Search for the cell housing the specified text and yield its [X, Y] center coordinate. 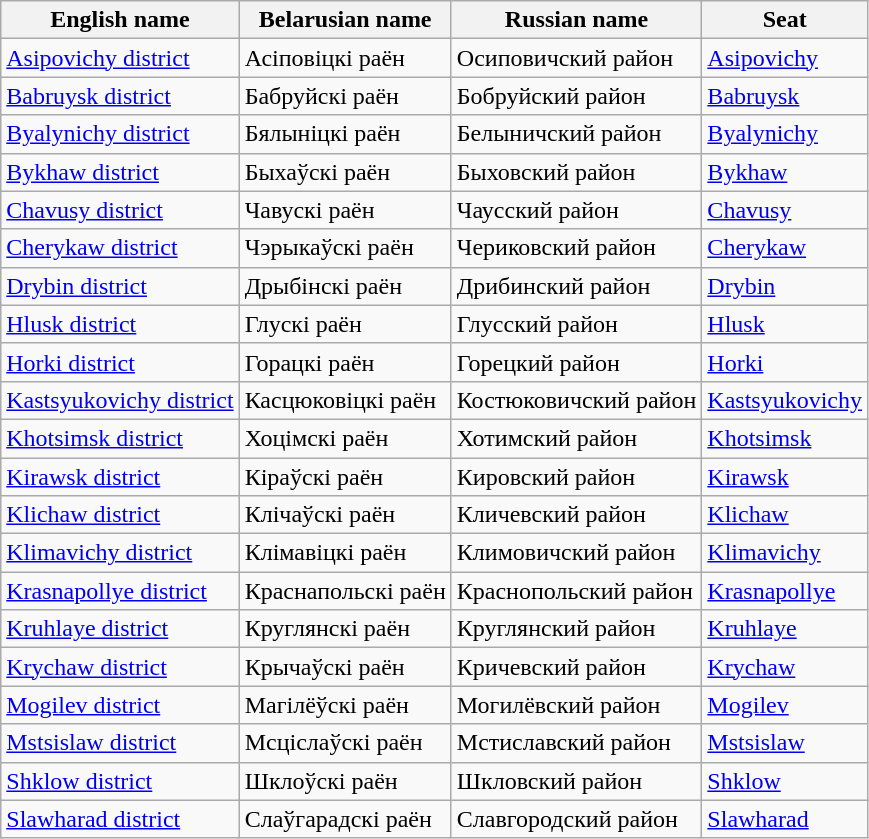
Круглянскі раён [345, 629]
Bykhaw district [120, 172]
Krasnapollye district [120, 591]
Хоцімскі раён [345, 438]
Drybin district [120, 286]
Глускі раён [345, 324]
Asipovichy district [120, 58]
Магілёўскі раён [345, 705]
Krychaw [785, 667]
Shklow district [120, 781]
Мстиславский район [576, 743]
Быхаўскі раён [345, 172]
Круглянский район [576, 629]
Краснапольскі раён [345, 591]
Drybin [785, 286]
Klichaw [785, 515]
Kirawsk [785, 477]
Belarusian name [345, 20]
Cherykaw [785, 248]
Khotsimsk district [120, 438]
Bykhaw [785, 172]
Дрибинский район [576, 286]
Hlusk district [120, 324]
Славгородский район [576, 819]
Дрыбінскі раён [345, 286]
Kruhlaye district [120, 629]
Kruhlaye [785, 629]
Бабруйскі раён [345, 96]
Klichaw district [120, 515]
Krychaw district [120, 667]
Асіповіцкі раён [345, 58]
Быховский район [576, 172]
Kastsyukovichy district [120, 400]
Mstsislaw district [120, 743]
Klimavichy [785, 553]
Могилёвский район [576, 705]
Осиповичский район [576, 58]
Слаўгарадскі раён [345, 819]
English name [120, 20]
Шклоўскі раён [345, 781]
Babruysk district [120, 96]
Крычаўскі раён [345, 667]
Краснопольский район [576, 591]
Кличевский район [576, 515]
Slawharad district [120, 819]
Seat [785, 20]
Хотимский район [576, 438]
Krasnapollye [785, 591]
Чавускі раён [345, 210]
Кіраўскі раён [345, 477]
Kastsyukovichy [785, 400]
Чэрыкаўскі раён [345, 248]
Кировский район [576, 477]
Shklow [785, 781]
Чериковский район [576, 248]
Mogilev district [120, 705]
Клічаўскі раён [345, 515]
Byalynichy district [120, 134]
Глусский район [576, 324]
Касцюковіцкі раён [345, 400]
Mogilev [785, 705]
Кричевский район [576, 667]
Klimavichy district [120, 553]
Hlusk [785, 324]
Horki [785, 362]
Клімавіцкі раён [345, 553]
Чаусский район [576, 210]
Горецкий район [576, 362]
Костюковичский район [576, 400]
Горацкі раён [345, 362]
Cherykaw district [120, 248]
Chavusy district [120, 210]
Byalynichy [785, 134]
Kirawsk district [120, 477]
Бобруйский район [576, 96]
Russian name [576, 20]
Babruysk [785, 96]
Mstsislaw [785, 743]
Horki district [120, 362]
Мсціслаўскі раён [345, 743]
Asipovichy [785, 58]
Chavusy [785, 210]
Шкловский район [576, 781]
Slawharad [785, 819]
Белыничский район [576, 134]
Бялыніцкі раён [345, 134]
Khotsimsk [785, 438]
Климовичский район [576, 553]
